Provide the (X, Y) coordinate of the cell's center where the given text is located.  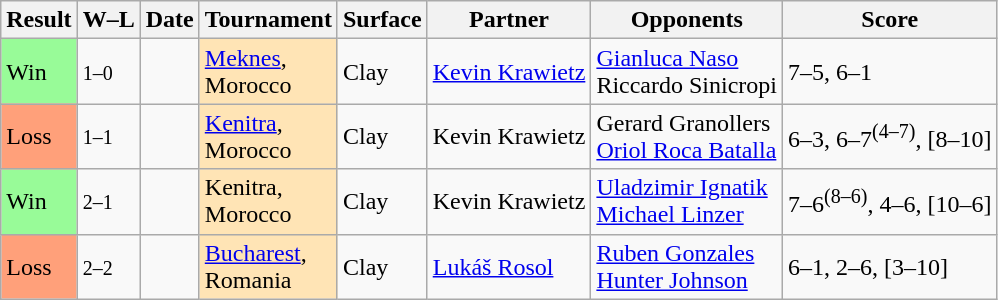
6–3, 6–7(4–7), [8–10] (890, 136)
Gerard Granollers Oriol Roca Batalla (687, 136)
7–5, 6–1 (890, 72)
2–1 (108, 202)
Opponents (687, 20)
6–1, 2–6, [3–10] (890, 266)
Ruben Gonzales Hunter Johnson (687, 266)
Lukáš Rosol (509, 266)
Meknes, Morocco (268, 72)
Bucharest, Romania (268, 266)
Gianluca Naso Riccardo Sinicropi (687, 72)
1–0 (108, 72)
Partner (509, 20)
Result (39, 20)
Date (170, 20)
Surface (382, 20)
Tournament (268, 20)
7–6(8–6), 4–6, [10–6] (890, 202)
Score (890, 20)
2–2 (108, 266)
Uladzimir Ignatik Michael Linzer (687, 202)
W–L (108, 20)
1–1 (108, 136)
